Capture the cell that displays the provided text and extract its [x, y] central coordinate. 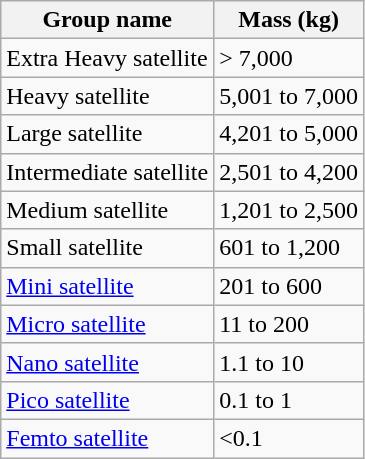
Intermediate satellite [108, 172]
0.1 to 1 [289, 400]
Heavy satellite [108, 96]
Pico satellite [108, 400]
601 to 1,200 [289, 248]
5,001 to 7,000 [289, 96]
Medium satellite [108, 210]
4,201 to 5,000 [289, 134]
2,501 to 4,200 [289, 172]
Micro satellite [108, 324]
1.1 to 10 [289, 362]
201 to 600 [289, 286]
Small satellite [108, 248]
> 7,000 [289, 58]
Large satellite [108, 134]
Nano satellite [108, 362]
Femto satellite [108, 438]
<0.1 [289, 438]
Mini satellite [108, 286]
11 to 200 [289, 324]
1,201 to 2,500 [289, 210]
Mass (kg) [289, 20]
Extra Heavy satellite [108, 58]
Group name [108, 20]
